Provide the [x, y] coordinate of the cell's center where the given text is located.  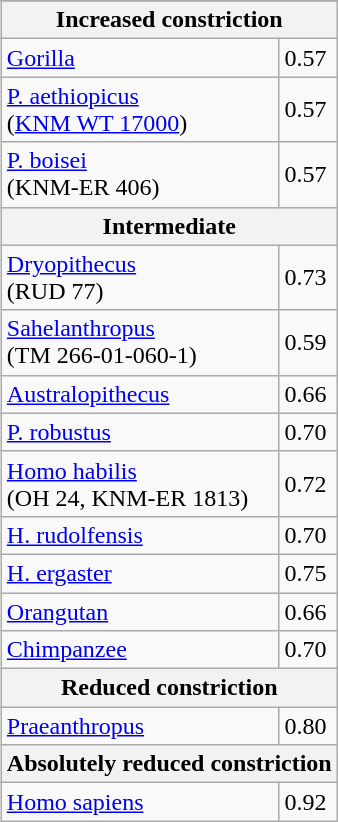
Dryopithecus(RUD 77) [140, 278]
H. ergaster [140, 573]
0.92 [308, 802]
0.72 [308, 484]
P. boisei(KNM-ER 406) [140, 174]
H. rudolfensis [140, 535]
Absolutely reduced constriction [169, 764]
Orangutan [140, 611]
0.73 [308, 278]
P. aethiopicus(KNM WT 17000) [140, 110]
Homo habilis(OH 24, KNM-ER 1813) [140, 484]
0.80 [308, 726]
Homo sapiens [140, 802]
Intermediate [169, 226]
0.75 [308, 573]
P. robustus [140, 432]
Increased constriction [169, 20]
Sahelanthropus(TM 266-01-060-1) [140, 342]
Chimpanzee [140, 650]
Gorilla [140, 58]
0.59 [308, 342]
Praeanthropus [140, 726]
Reduced constriction [169, 688]
Australopithecus [140, 394]
